Return (X, Y) of the center of cell containing provided text 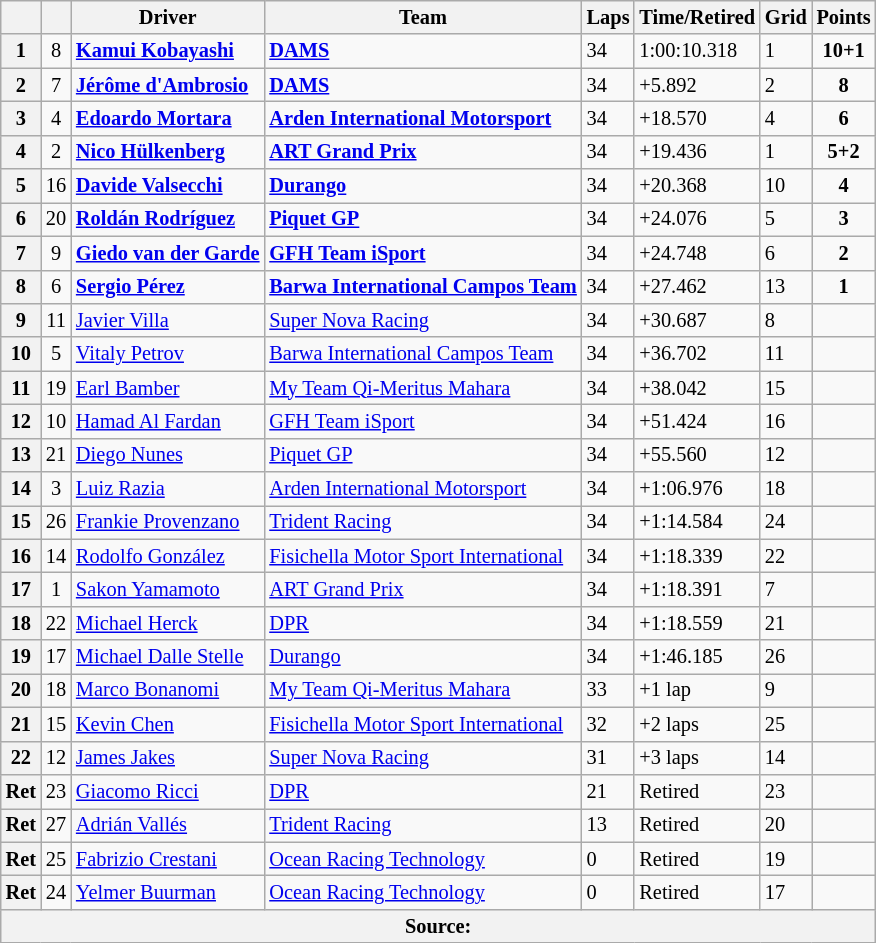
1:00:10.318 (697, 51)
+55.560 (697, 455)
Time/Retired (697, 17)
Rodolfo González (168, 556)
Fabrizio Crestani (168, 859)
+2 laps (697, 724)
+27.462 (697, 287)
+1:14.584 (697, 522)
+18.570 (697, 118)
+1:18.339 (697, 556)
27 (56, 825)
32 (608, 724)
+36.702 (697, 354)
Laps (608, 17)
Sergio Pérez (168, 287)
+24.076 (697, 219)
Marco Bonanomi (168, 690)
Yelmer Buurman (168, 892)
+30.687 (697, 320)
+5.892 (697, 85)
+51.424 (697, 421)
Points (844, 17)
+1 lap (697, 690)
+38.042 (697, 388)
Driver (168, 17)
Diego Nunes (168, 455)
Michael Dalle Stelle (168, 657)
Hamad Al Fardan (168, 421)
10+1 (844, 51)
Giacomo Ricci (168, 791)
31 (608, 758)
Frankie Provenzano (168, 522)
Davide Valsecchi (168, 186)
+1:06.976 (697, 489)
Kevin Chen (168, 724)
Giedo van der Garde (168, 253)
Kamui Kobayashi (168, 51)
Javier Villa (168, 320)
Source: (438, 926)
+24.748 (697, 253)
Luiz Razia (168, 489)
Team (422, 17)
5+2 (844, 152)
Earl Bamber (168, 388)
+20.368 (697, 186)
Roldán Rodríguez (168, 219)
+3 laps (697, 758)
Vitaly Petrov (168, 354)
Nico Hülkenberg (168, 152)
Edoardo Mortara (168, 118)
Grid (786, 17)
33 (608, 690)
Michael Herck (168, 623)
+19.436 (697, 152)
Adrián Vallés (168, 825)
+1:18.559 (697, 623)
Sakon Yamamoto (168, 589)
James Jakes (168, 758)
+1:18.391 (697, 589)
+1:46.185 (697, 657)
Jérôme d'Ambrosio (168, 85)
